Return [X, Y] of the center of cell containing provided text 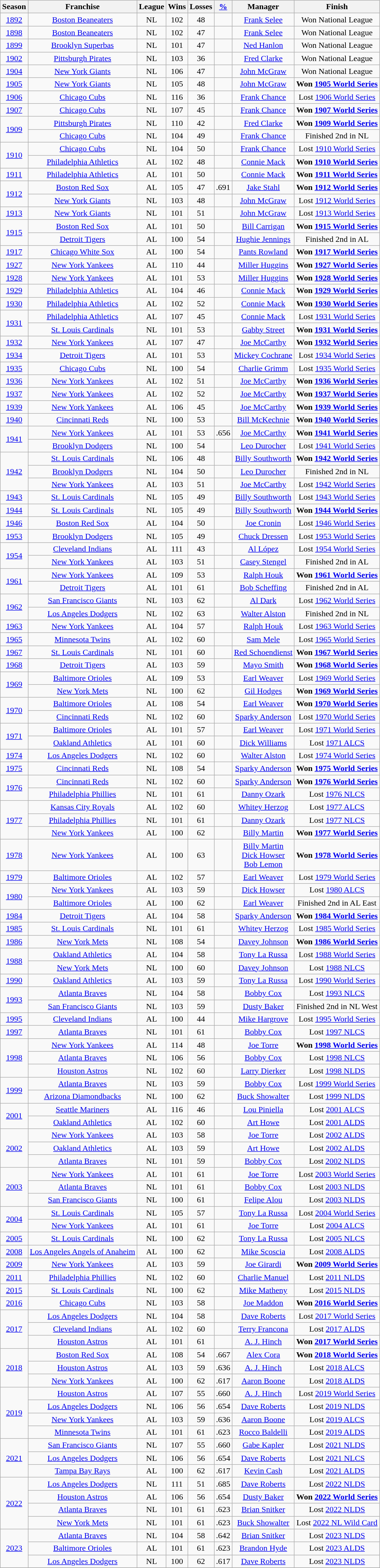
Lost 2004 World Series [337, 1213]
1962 [14, 607]
Lost 2003 World Series [337, 1174]
1997 [14, 1032]
1934 [14, 355]
Gil Hodges [263, 691]
Charlie Grimm [263, 368]
Won 1967 World Series [337, 652]
1971 [14, 736]
Lost 1977 ALCS [337, 807]
Joe Maddon [263, 1303]
Won 2022 World Series [337, 1497]
Red Schoendienst [263, 652]
1985 [14, 929]
Mike Matheny [263, 1290]
1986 [14, 942]
Lost 2004 ALCS [337, 1226]
114 [177, 1045]
2002 [14, 1148]
43 [201, 549]
Jake Stahl [263, 188]
1936 [14, 381]
Won 1907 World Series [337, 110]
Won 1984 World Series [337, 916]
Al López [263, 549]
Dick Howser [263, 890]
1943 [14, 497]
1963 [14, 626]
Lost 1998 NLDS [337, 1071]
Lost 2001 ALDS [337, 1122]
Chicago White Sox [82, 252]
Lost 1969 World Series [337, 678]
1977 [14, 820]
Won 1939 World Series [337, 407]
1904 [14, 71]
2021 [14, 1458]
1917 [14, 252]
Lost 1954 World Series [337, 549]
Gabe Kapler [263, 1445]
Won 1977 World Series [337, 833]
Won 1930 World Series [337, 304]
Lost 1971 ALCS [337, 742]
1978 [14, 855]
Gabby Street [263, 329]
Lost 2017 World Series [337, 1316]
1913 [14, 213]
Won 1940 World Series [337, 420]
Mickey Cochrane [263, 355]
1984 [14, 916]
1915 [14, 233]
Lost 2019 World Series [337, 1393]
Billy Martin [263, 833]
1929 [14, 291]
Won 1986 World Series [337, 942]
Lost 2002 NLDS [337, 1161]
2018 [14, 1368]
Ned Hanlon [263, 45]
.642 [223, 1535]
1979 [14, 877]
1993 [14, 1000]
Charlie Manuel [263, 1277]
1946 [14, 523]
2022 [14, 1503]
Won 1909 World Series [337, 123]
1942 [14, 471]
Hughie Jennings [263, 239]
Lost 2021 ALDS [337, 1471]
1980 [14, 896]
Lou Piniella [263, 1109]
Lost 1943 World Series [337, 497]
2004 [14, 1219]
42 [201, 123]
Lost 1976 NLCS [337, 794]
2011 [14, 1277]
Tampa Bay Rays [82, 1471]
1975 [14, 768]
1968 [14, 665]
Lost 2011 NLDS [337, 1277]
Lost 2022 NL Wild Card [337, 1523]
Won 1937 World Series [337, 394]
2019 [14, 1413]
1931 [14, 323]
1911 [14, 175]
1902 [14, 58]
Won 1915 World Series [337, 226]
Lost 1971 World Series [337, 730]
.656 [223, 433]
1990 [14, 980]
Lost 1999 NLDS [337, 1097]
Won 1961 World Series [337, 575]
Won 1936 World Series [337, 381]
Lost 1988 World Series [337, 954]
Felipe Alou [263, 1200]
Lost 1963 World Series [337, 626]
Joe Cronin [263, 523]
Won 1911 World Series [337, 175]
1961 [14, 581]
1910 [14, 155]
Kevin Cash [263, 1471]
1940 [14, 420]
Losses [201, 7]
1898 [14, 33]
1928 [14, 278]
Brooklyn Superbas [82, 45]
Lost 1988 NLCS [337, 967]
Lost 1935 World Series [337, 368]
Chuck Dressen [263, 536]
Lost 2019 ALCS [337, 1419]
1970 [14, 710]
1944 [14, 510]
Won 1917 World Series [337, 252]
Larry Dierker [263, 1071]
Lost 1953 World Series [337, 536]
2017 [14, 1329]
Lost 1974 World Series [337, 755]
Lost 1942 World Series [337, 484]
1905 [14, 84]
1927 [14, 265]
Won 1905 World Series [337, 84]
Lost 1934 World Series [337, 355]
1999 [14, 1090]
Mike Hargrove [263, 1019]
Won 2017 World Series [337, 1342]
1941 [14, 439]
.691 [223, 188]
Lost 1906 World Series [337, 97]
Won 1968 World Series [337, 665]
Arizona Diamondbacks [82, 1097]
Lost 1913 World Series [337, 213]
Won 1931 World Series [337, 329]
2023 [14, 1548]
Lost 1979 World Series [337, 877]
1974 [14, 755]
1892 [14, 20]
1939 [14, 407]
Bill McKechnie [263, 420]
Lost 2018 ALDS [337, 1380]
Lost 1980 ALCS [337, 890]
2005 [14, 1239]
Manager [263, 7]
Won 1928 World Series [337, 278]
Lost 1998 NLCS [337, 1058]
Lost 1997 NLCS [337, 1032]
Al Dark [263, 601]
Lost 1990 World Series [337, 980]
Dick Williams [263, 742]
Lost 1993 NLCS [337, 993]
Won 1978 World Series [337, 855]
Lost 1995 World Series [337, 1019]
% [223, 7]
Lost 1962 World Series [337, 601]
1935 [14, 368]
Lost 2015 NLDS [337, 1290]
Lost 1985 World Series [337, 929]
Bob Scheffing [263, 588]
2003 [14, 1187]
Lost 1910 World Series [337, 149]
Lost 2023 ALDS [337, 1548]
1953 [14, 536]
Casey Stengel [263, 562]
Lost 1912 World Series [337, 200]
Won 1941 World Series [337, 433]
Won 1912 World Series [337, 188]
1899 [14, 45]
.667 [223, 1355]
Los Angeles Angels of Anaheim [82, 1252]
Finish [337, 7]
Lost 2021 NLCS [337, 1458]
Joe Girardi [263, 1264]
Pants Rowland [263, 252]
Wins [177, 7]
1909 [14, 129]
Won 1998 World Series [337, 1045]
Lost 1999 World Series [337, 1084]
Lost 2001 ALCS [337, 1109]
.685 [223, 1484]
Bill Carrigan [263, 226]
Won 1910 World Series [337, 162]
Finished 2nd in AL East [337, 903]
1976 [14, 788]
Lost 1977 NLCS [337, 820]
Lost 1941 World Series [337, 446]
Lost 2017 ALDS [337, 1329]
2001 [14, 1116]
2016 [14, 1303]
Won 2009 World Series [337, 1264]
Lost 1970 World Series [337, 717]
Lost 1931 World Series [337, 316]
Lost 2019 NLDS [337, 1406]
Lost 1946 World Series [337, 523]
Rocco Baldelli [263, 1432]
1969 [14, 684]
Billy MartinDick HowserBob Lemon [263, 855]
Won 1969 World Series [337, 691]
Lost 1965 World Series [337, 639]
1995 [14, 1019]
1988 [14, 961]
Sam Mele [263, 639]
2015 [14, 1290]
1912 [14, 194]
1907 [14, 110]
Won 1944 World Series [337, 510]
Season [14, 7]
Brandon Hyde [263, 1548]
Won 1970 World Series [337, 704]
Won 2018 World Series [337, 1355]
1965 [14, 639]
1932 [14, 342]
League [152, 7]
Finished 2nd in NL West [337, 1006]
Lost 2021 NLDS [337, 1445]
Won 1976 World Series [337, 781]
Won 1927 World Series [337, 265]
1937 [14, 394]
1906 [14, 97]
Won 1975 World Series [337, 768]
Lost 2018 ALCS [337, 1368]
Won 1929 World Series [337, 291]
1930 [14, 304]
Lost 2005 NLCS [337, 1239]
Mike Scoscia [263, 1252]
Terry Francona [263, 1329]
2008 [14, 1252]
1967 [14, 652]
1998 [14, 1058]
Seattle Mariners [82, 1109]
Mayo Smith [263, 665]
1954 [14, 555]
Won 1932 World Series [337, 342]
Franchise [82, 7]
Lost 2019 ALDS [337, 1432]
Won 1942 World Series [337, 459]
Kansas City Royals [82, 807]
Lost 2008 ALDS [337, 1252]
2009 [14, 1264]
Won 2016 World Series [337, 1303]
Alex Cora [263, 1355]
